From the cell containing the given text, extract its center point as (x, y) coordinate. 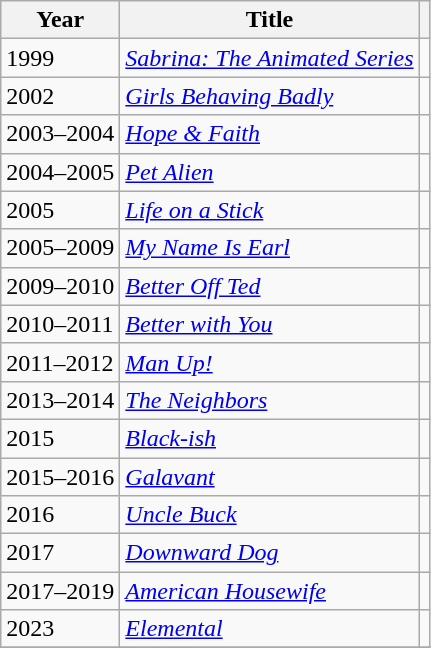
My Name Is Earl (270, 248)
2009–2010 (60, 286)
Black-ish (270, 438)
Elemental (270, 629)
2005–2009 (60, 248)
Year (60, 20)
2015 (60, 438)
Pet Alien (270, 172)
2013–2014 (60, 400)
Hope & Faith (270, 134)
Uncle Buck (270, 515)
Title (270, 20)
1999 (60, 58)
2010–2011 (60, 324)
Sabrina: The Animated Series (270, 58)
The Neighbors (270, 400)
2011–2012 (60, 362)
Life on a Stick (270, 210)
2015–2016 (60, 477)
2023 (60, 629)
2002 (60, 96)
2017 (60, 553)
Girls Behaving Badly (270, 96)
2017–2019 (60, 591)
2016 (60, 515)
Downward Dog (270, 553)
Better Off Ted (270, 286)
Man Up! (270, 362)
2004–2005 (60, 172)
Better with You (270, 324)
2005 (60, 210)
2003–2004 (60, 134)
American Housewife (270, 591)
Galavant (270, 477)
